Scan for the cell matching the given text and deliver its (X, Y) coordinate at center. 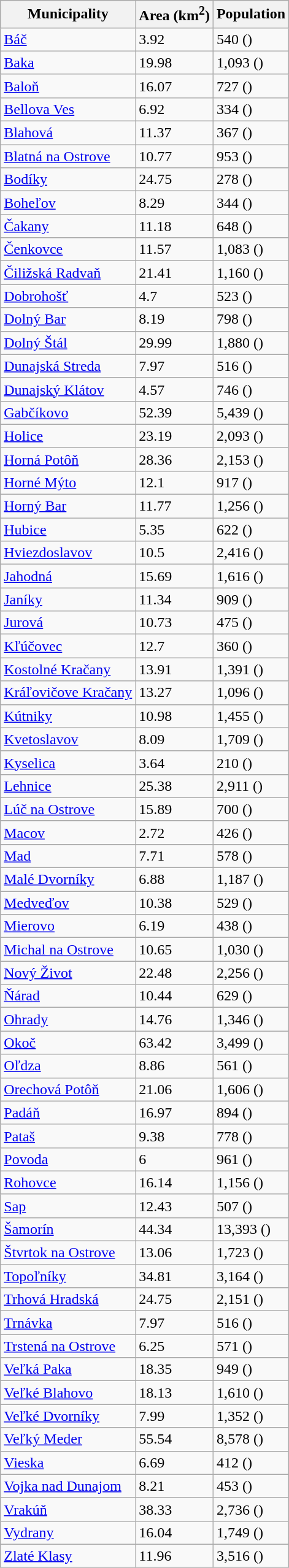
367 () (250, 133)
Zlaté Klasy (68, 1556)
6.25 (174, 1346)
18.35 (174, 1369)
798 () (250, 319)
1,160 () (250, 273)
8.29 (174, 203)
8.86 (174, 1066)
16.07 (174, 86)
55.54 (174, 1439)
629 () (250, 996)
15.69 (174, 576)
16.97 (174, 1113)
11.37 (174, 133)
1,455 () (250, 716)
Horný Bar (68, 506)
2,153 () (250, 459)
475 () (250, 623)
778 () (250, 1136)
Lehnice (68, 786)
540 () (250, 39)
10.73 (174, 623)
3.64 (174, 763)
909 () (250, 599)
10.77 (174, 156)
Kvetoslavov (68, 739)
10.38 (174, 903)
44.34 (174, 1229)
894 () (250, 1113)
Veľké Blahovo (68, 1393)
210 () (250, 763)
34.81 (174, 1276)
Malé Dvorníky (68, 880)
Orechová Potôň (68, 1089)
571 () (250, 1346)
18.13 (174, 1393)
12.7 (174, 646)
13,393 () (250, 1229)
Blahová (68, 133)
29.99 (174, 343)
11.57 (174, 249)
Okoč (68, 1043)
438 () (250, 926)
13.06 (174, 1253)
Rohovce (68, 1182)
1,616 () (250, 576)
Sap (68, 1206)
6.69 (174, 1463)
4.57 (174, 389)
Dolný Bar (68, 319)
Báč (68, 39)
1,346 () (250, 1019)
1,187 () (250, 880)
5,439 () (250, 413)
Vydrany (68, 1532)
Area (km2) (174, 15)
8.09 (174, 739)
22.48 (174, 973)
Jurová (68, 623)
412 () (250, 1463)
Lúč na Ostrove (68, 809)
Veľké Dvorníky (68, 1416)
278 () (250, 180)
8,578 () (250, 1439)
52.39 (174, 413)
15.89 (174, 809)
Čakany (68, 226)
Oľdza (68, 1066)
360 () (250, 646)
578 () (250, 856)
8.19 (174, 319)
Kľúčovec (68, 646)
25.38 (174, 786)
Holice (68, 436)
2,416 () (250, 553)
2,093 () (250, 436)
23.19 (174, 436)
Macov (68, 832)
Michal na Ostrove (68, 950)
Mad (68, 856)
16.04 (174, 1532)
21.06 (174, 1089)
Hviezdoslavov (68, 553)
8.21 (174, 1486)
21.41 (174, 273)
Vrakúň (68, 1509)
Gabčíkovo (68, 413)
10.5 (174, 553)
5.35 (174, 530)
Mierovo (68, 926)
Kyselica (68, 763)
453 () (250, 1486)
1,096 () (250, 693)
523 () (250, 296)
1,156 () (250, 1182)
Štvrtok na Ostrove (68, 1253)
38.33 (174, 1509)
28.36 (174, 459)
Ňárad (68, 996)
Pataš (68, 1136)
Kútniky (68, 716)
Trnávka (68, 1323)
949 () (250, 1369)
Kráľovičove Kračany (68, 693)
622 () (250, 530)
426 () (250, 832)
14.76 (174, 1019)
917 () (250, 482)
Trhová Hradská (68, 1300)
Medveďov (68, 903)
Topoľníky (68, 1276)
16.14 (174, 1182)
9.38 (174, 1136)
1,093 () (250, 63)
Kostolné Kračany (68, 669)
Bellova Ves (68, 109)
1,610 () (250, 1393)
11.34 (174, 599)
6.19 (174, 926)
Hubice (68, 530)
3,164 () (250, 1276)
Jahodná (68, 576)
63.42 (174, 1043)
1,749 () (250, 1532)
561 () (250, 1066)
11.96 (174, 1556)
Dunajská Streda (68, 366)
Čiližská Radvaň (68, 273)
7.99 (174, 1416)
12.43 (174, 1206)
344 () (250, 203)
Trstená na Ostrove (68, 1346)
Population (250, 15)
Dunajský Klátov (68, 389)
11.18 (174, 226)
1,723 () (250, 1253)
11.77 (174, 506)
2,256 () (250, 973)
Horné Mýto (68, 482)
Baka (68, 63)
6 (174, 1159)
1,030 () (250, 950)
1,083 () (250, 249)
953 () (250, 156)
1,256 () (250, 506)
Veľká Paka (68, 1369)
2,736 () (250, 1509)
12.1 (174, 482)
13.27 (174, 693)
7.71 (174, 856)
Municipality (68, 15)
Ohrady (68, 1019)
Čenkovce (68, 249)
961 () (250, 1159)
700 () (250, 809)
Šamorín (68, 1229)
529 () (250, 903)
Janíky (68, 599)
10.65 (174, 950)
746 () (250, 389)
Baloň (68, 86)
13.91 (174, 669)
1,880 () (250, 343)
6.88 (174, 880)
10.98 (174, 716)
Blatná na Ostrove (68, 156)
Dobrohošť (68, 296)
Padáň (68, 1113)
1,391 () (250, 669)
3.92 (174, 39)
Povoda (68, 1159)
334 () (250, 109)
2,151 () (250, 1300)
648 () (250, 226)
Vieska (68, 1463)
2,911 () (250, 786)
1,709 () (250, 739)
3,516 () (250, 1556)
6.92 (174, 109)
Horná Potôň (68, 459)
2.72 (174, 832)
Bodíky (68, 180)
Nový Život (68, 973)
727 () (250, 86)
507 () (250, 1206)
Dolný Štál (68, 343)
3,499 () (250, 1043)
1,606 () (250, 1089)
Vojka nad Dunajom (68, 1486)
1,352 () (250, 1416)
19.98 (174, 63)
10.44 (174, 996)
Boheľov (68, 203)
Veľký Meder (68, 1439)
4.7 (174, 296)
